Return [x, y] of the center of cell containing provided text 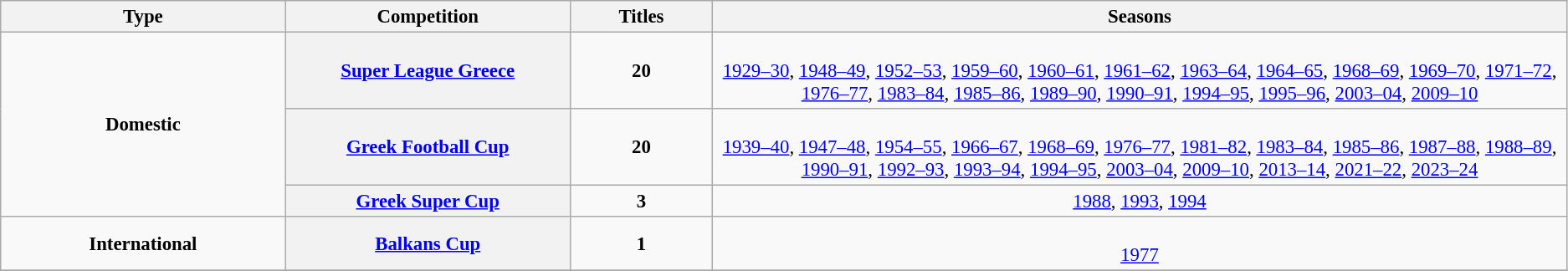
1988, 1993, 1994 [1140, 202]
3 [641, 202]
Super League Greece [428, 71]
Greek Super Cup [428, 202]
Type [143, 17]
1 [641, 244]
Balkans Cup [428, 244]
Titles [641, 17]
Domestic [143, 125]
Seasons [1140, 17]
Competition [428, 17]
Greek Football Cup [428, 147]
1977 [1140, 244]
International [143, 244]
